Find where the given text appears and provide that cell's center as (x, y) coordinate. 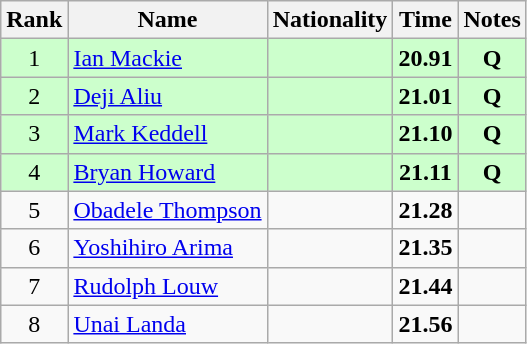
4 (34, 172)
Deji Aliu (168, 96)
Rudolph Louw (168, 286)
Yoshihiro Arima (168, 248)
20.91 (426, 58)
6 (34, 248)
21.44 (426, 286)
Time (426, 20)
Obadele Thompson (168, 210)
21.10 (426, 134)
Bryan Howard (168, 172)
Unai Landa (168, 324)
1 (34, 58)
Ian Mackie (168, 58)
3 (34, 134)
5 (34, 210)
21.11 (426, 172)
21.56 (426, 324)
8 (34, 324)
21.01 (426, 96)
21.28 (426, 210)
Name (168, 20)
21.35 (426, 248)
7 (34, 286)
Nationality (330, 20)
2 (34, 96)
Notes (492, 20)
Rank (34, 20)
Mark Keddell (168, 134)
